Output the [X, Y] coordinate of the center of the cell containing the given text.  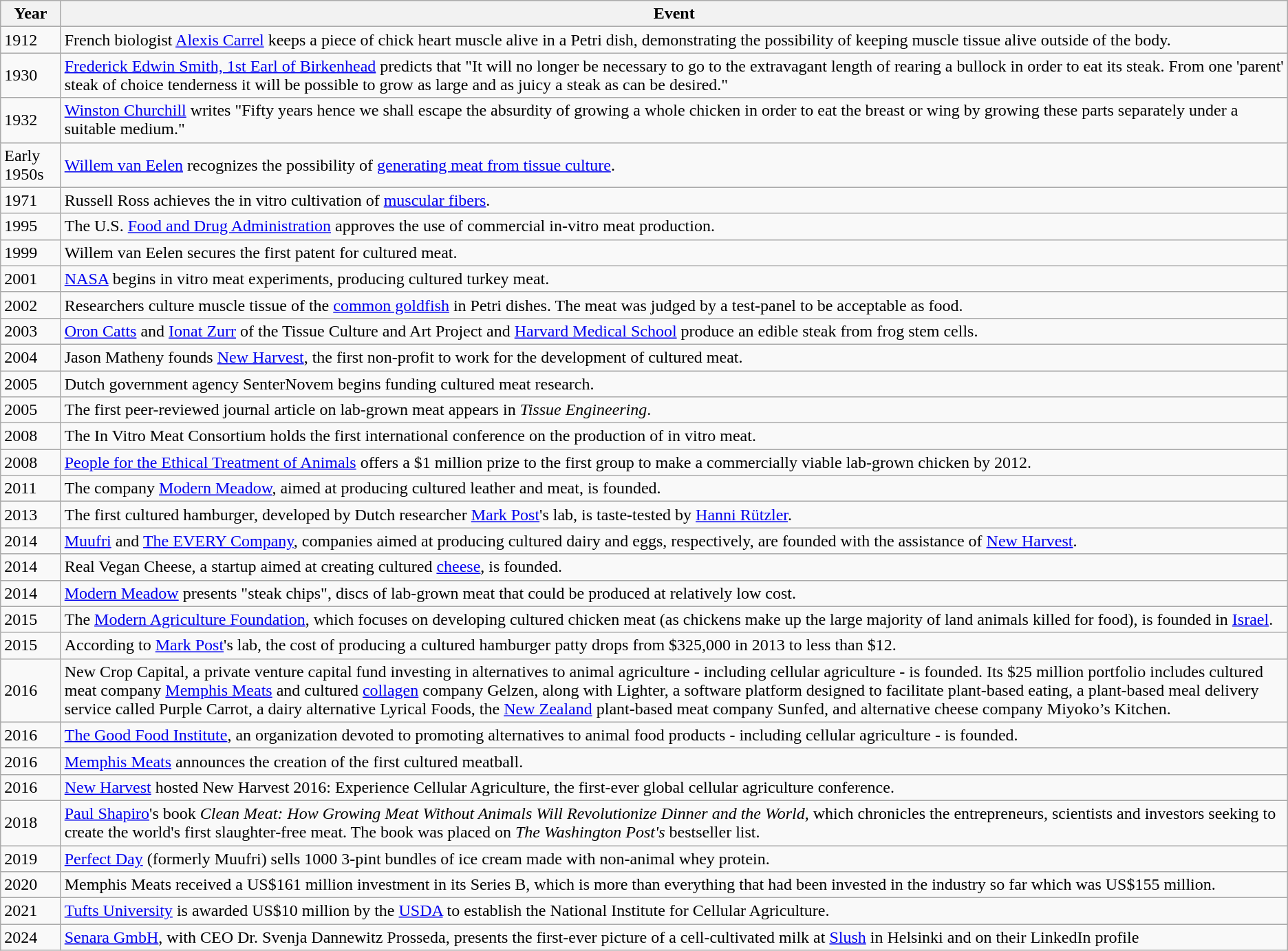
The company Modern Meadow, aimed at producing cultured leather and meat, is founded. [674, 489]
According to Mark Post's lab, the cost of producing a cultured hamburger patty drops from $325,000 in 2013 to less than $12. [674, 645]
The Good Food Institute, an organization devoted to promoting alternatives to animal food products - including cellular agriculture - is founded. [674, 735]
1912 [30, 40]
The first cultured hamburger, developed by Dutch researcher Mark Post's lab, is taste-tested by Hanni Rützler. [674, 515]
1995 [30, 226]
Real Vegan Cheese, a startup aimed at creating cultured cheese, is founded. [674, 567]
Muufri and The EVERY Company, companies aimed at producing cultured dairy and eggs, respectively, are founded with the assistance of New Harvest. [674, 541]
2003 [30, 331]
Modern Meadow presents "steak chips", discs of lab-grown meat that could be produced at relatively low cost. [674, 593]
2011 [30, 489]
Early 1950s [30, 165]
Researchers culture muscle tissue of the common goldfish in Petri dishes. The meat was judged by a test-panel to be acceptable as food. [674, 305]
1932 [30, 120]
1971 [30, 200]
Willem van Eelen recognizes the possibility of generating meat from tissue culture. [674, 165]
2020 [30, 885]
2013 [30, 515]
Oron Catts and Ionat Zurr of the Tissue Culture and Art Project and Harvard Medical School produce an edible steak from frog stem cells. [674, 331]
2024 [30, 937]
2021 [30, 911]
People for the Ethical Treatment of Animals offers a $1 million prize to the first group to make a commercially viable lab-grown chicken by 2012. [674, 462]
Memphis Meats announces the creation of the first cultured meatball. [674, 761]
NASA begins in vitro meat experiments, producing cultured turkey meat. [674, 279]
2004 [30, 357]
Event [674, 14]
1930 [30, 76]
1999 [30, 253]
2019 [30, 858]
Dutch government agency SenterNovem begins funding cultured meat research. [674, 383]
New Harvest hosted New Harvest 2016: Experience Cellular Agriculture, the first-ever global cellular agriculture conference. [674, 787]
Perfect Day (formerly Muufri) sells 1000 3-pint bundles of ice cream made with non-animal whey protein. [674, 858]
2001 [30, 279]
Russell Ross achieves the in vitro cultivation of muscular fibers. [674, 200]
Tufts University is awarded US$10 million by the USDA to establish the National Institute for Cellular Agriculture. [674, 911]
The In Vitro Meat Consortium holds the first international conference on the production of in vitro meat. [674, 436]
The U.S. Food and Drug Administration approves the use of commercial in-vitro meat production. [674, 226]
Jason Matheny founds New Harvest, the first non-profit to work for the development of cultured meat. [674, 357]
2018 [30, 823]
Year [30, 14]
2002 [30, 305]
Willem van Eelen secures the first patent for cultured meat. [674, 253]
The first peer-reviewed journal article on lab-grown meat appears in Tissue Engineering. [674, 410]
